From the cell containing the given text, extract its center point as (X, Y) coordinate. 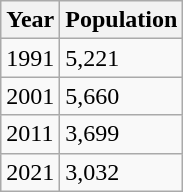
3,699 (122, 134)
Year (30, 20)
3,032 (122, 172)
Population (122, 20)
5,660 (122, 96)
1991 (30, 58)
2011 (30, 134)
2021 (30, 172)
5,221 (122, 58)
2001 (30, 96)
